Pinpoint the cell where the given text exists, returning its [X, Y] midpoint coordinate. 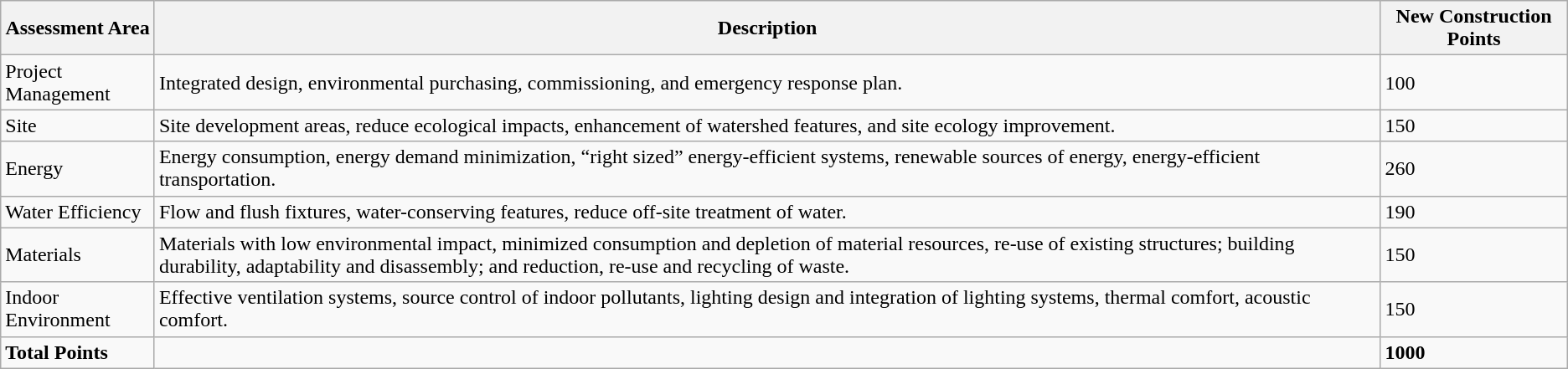
Materials [78, 254]
100 [1474, 82]
Flow and flush fixtures, water-conserving features, reduce off-site treatment of water. [767, 212]
260 [1474, 169]
Integrated design, environmental purchasing, commissioning, and emergency response plan. [767, 82]
Energy consumption, energy demand minimization, “right sized” energy-efficient systems, renewable sources of energy, energy-efficient transportation. [767, 169]
Water Efficiency [78, 212]
Total Points [78, 352]
190 [1474, 212]
Site development areas, reduce ecological impacts, enhancement of watershed features, and site ecology improvement. [767, 126]
New Construction Points [1474, 28]
Description [767, 28]
Energy [78, 169]
1000 [1474, 352]
Indoor Environment [78, 310]
Assessment Area [78, 28]
Project Management [78, 82]
Site [78, 126]
